Capture the cell that displays the provided text and extract its [x, y] central coordinate. 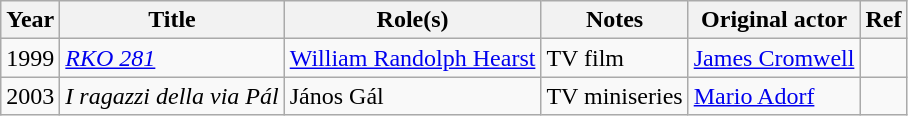
Title [172, 20]
I ragazzi della via Pál [172, 96]
James Cromwell [774, 58]
János Gál [412, 96]
TV film [614, 58]
Original actor [774, 20]
Notes [614, 20]
Mario Adorf [774, 96]
2003 [30, 96]
Ref [884, 20]
William Randolph Hearst [412, 58]
RKO 281 [172, 58]
TV miniseries [614, 96]
Role(s) [412, 20]
Year [30, 20]
1999 [30, 58]
